Return (X, Y) of the center of cell containing provided text 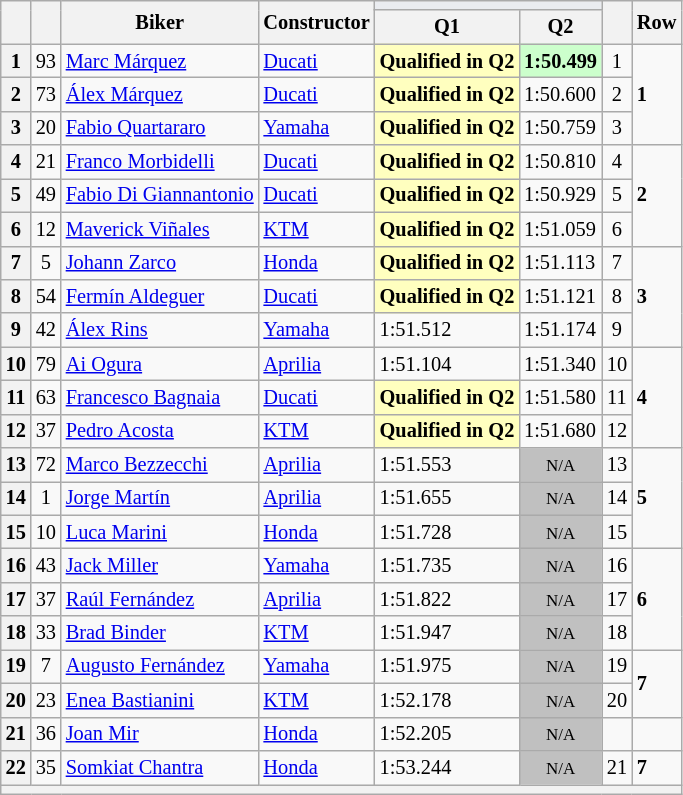
Fermín Aldeguer (160, 296)
Joan Mir (160, 734)
1:50.759 (560, 128)
Pedro Acosta (160, 431)
1:51.580 (560, 397)
1:51.680 (560, 431)
Row (656, 22)
1:51.728 (447, 532)
Brad Binder (160, 633)
1:51.512 (447, 330)
1:51.059 (560, 229)
Raúl Fernández (160, 599)
1:50.929 (560, 195)
Q2 (560, 27)
1:50.810 (560, 162)
36 (46, 734)
1:51.735 (447, 565)
Q1 (447, 27)
Johann Zarco (160, 263)
1:51.947 (447, 633)
43 (46, 565)
Jack Miller (160, 565)
Francesco Bagnaia (160, 397)
93 (46, 61)
1:51.655 (447, 498)
Marc Márquez (160, 61)
Augusto Fernández (160, 666)
1:51.121 (560, 296)
1:51.975 (447, 666)
Enea Bastianini (160, 700)
1:50.499 (560, 61)
1:50.600 (560, 94)
1:51.113 (560, 263)
Álex Márquez (160, 94)
Franco Morbidelli (160, 162)
1:51.104 (447, 364)
Ai Ogura (160, 364)
Constructor (317, 22)
1:51.340 (560, 364)
1:52.205 (447, 734)
72 (46, 465)
1:51.553 (447, 465)
1:51.174 (560, 330)
54 (46, 296)
79 (46, 364)
Fabio Quartararo (160, 128)
73 (46, 94)
Biker (160, 22)
1:52.178 (447, 700)
Marco Bezzecchi (160, 465)
22 (16, 767)
42 (46, 330)
Maverick Viñales (160, 229)
1:53.244 (447, 767)
Luca Marini (160, 532)
63 (46, 397)
Álex Rins (160, 330)
Fabio Di Giannantonio (160, 195)
Jorge Martín (160, 498)
35 (46, 767)
Somkiat Chantra (160, 767)
23 (46, 700)
49 (46, 195)
1:51.822 (447, 599)
33 (46, 633)
